Identify which cell holds the provided text, then report its (X, Y) central coordinate. 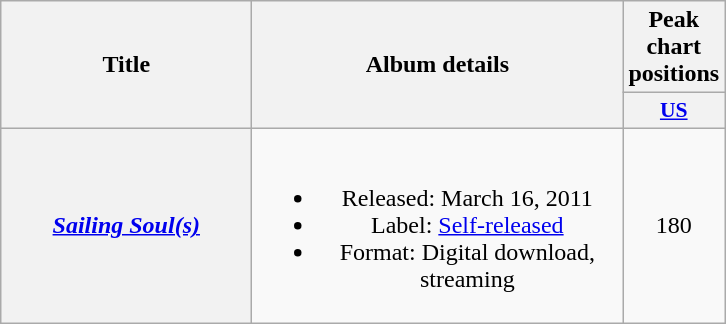
Sailing Soul(s) (126, 225)
Title (126, 65)
US (674, 111)
Released: March 16, 2011Label: Self-releasedFormat: Digital download, streaming (438, 225)
Peak chart positions (674, 47)
Album details (438, 65)
180 (674, 225)
